Locate the cell with the specified text and output its (x, y) center coordinate. 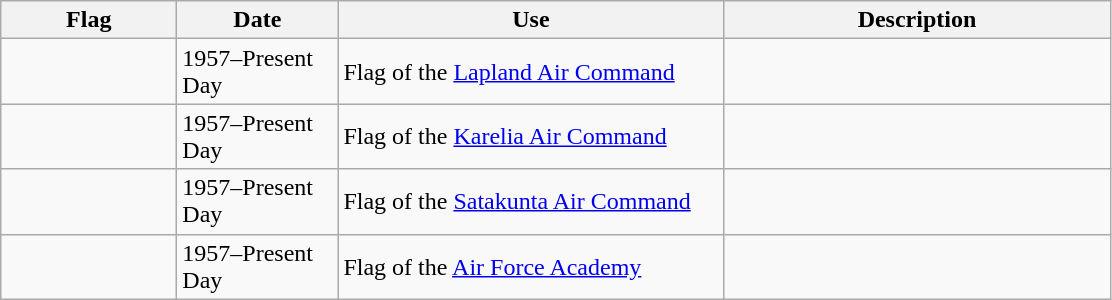
Flag of the Karelia Air Command (531, 136)
Date (258, 20)
Use (531, 20)
Flag of the Satakunta Air Command (531, 202)
Description (917, 20)
Flag of the Air Force Academy (531, 266)
Flag of the Lapland Air Command (531, 72)
Flag (89, 20)
